Identify which cell holds the provided text, then report its [x, y] central coordinate. 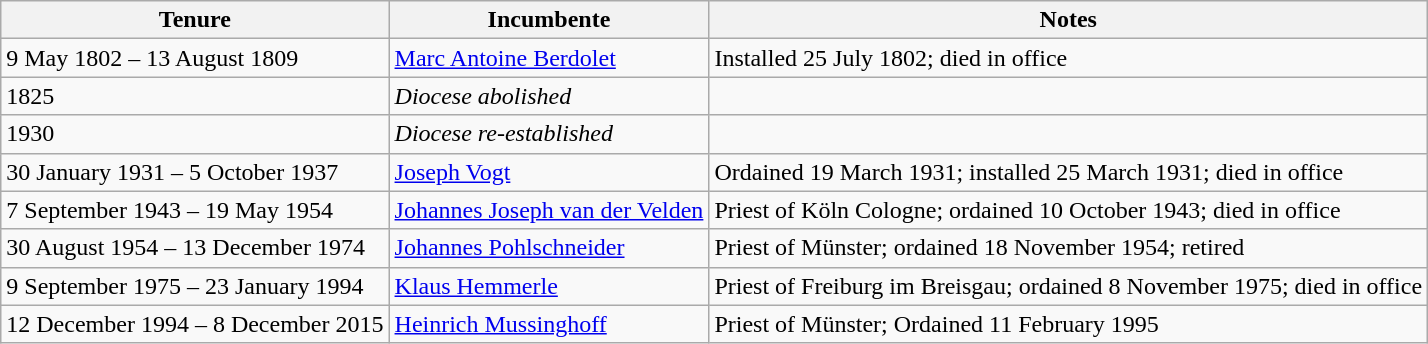
30 January 1931 – 5 October 1937 [195, 172]
Priest of Münster; ordained 18 November 1954; retired [1068, 248]
Priest of Freiburg im Breisgau; ordained 8 November 1975; died in office [1068, 286]
Notes [1068, 20]
Joseph Vogt [549, 172]
Klaus Hemmerle [549, 286]
9 May 1802 – 13 August 1809 [195, 58]
Installed 25 July 1802; died in office [1068, 58]
Priest of Köln Cologne; ordained 10 October 1943; died in office [1068, 210]
1825 [195, 96]
1930 [195, 134]
Tenure [195, 20]
Johannes Joseph van der Velden [549, 210]
Heinrich Mussinghoff [549, 324]
Marc Antoine Berdolet [549, 58]
12 December 1994 – 8 December 2015 [195, 324]
Incumbente [549, 20]
Ordained 19 March 1931; installed 25 March 1931; died in office [1068, 172]
7 September 1943 – 19 May 1954 [195, 210]
Diocese re-established [549, 134]
Johannes Pohlschneider [549, 248]
30 August 1954 – 13 December 1974 [195, 248]
Diocese abolished [549, 96]
9 September 1975 – 23 January 1994 [195, 286]
Priest of Münster; Ordained 11 February 1995 [1068, 324]
